From the cell containing the given text, extract its center point as (x, y) coordinate. 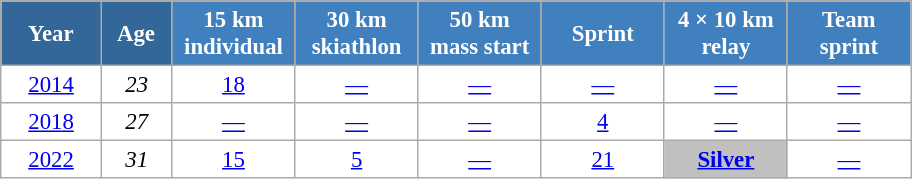
4 × 10 km relay (726, 34)
27 (136, 122)
Silver (726, 160)
50 km mass start (480, 34)
15 (234, 160)
2014 (52, 85)
5 (356, 160)
23 (136, 85)
30 km skiathlon (356, 34)
Year (52, 34)
Age (136, 34)
4 (602, 122)
2022 (52, 160)
Sprint (602, 34)
15 km individual (234, 34)
31 (136, 160)
18 (234, 85)
21 (602, 160)
2018 (52, 122)
Team sprint (848, 34)
